Identify which cell holds the provided text, then report its (x, y) central coordinate. 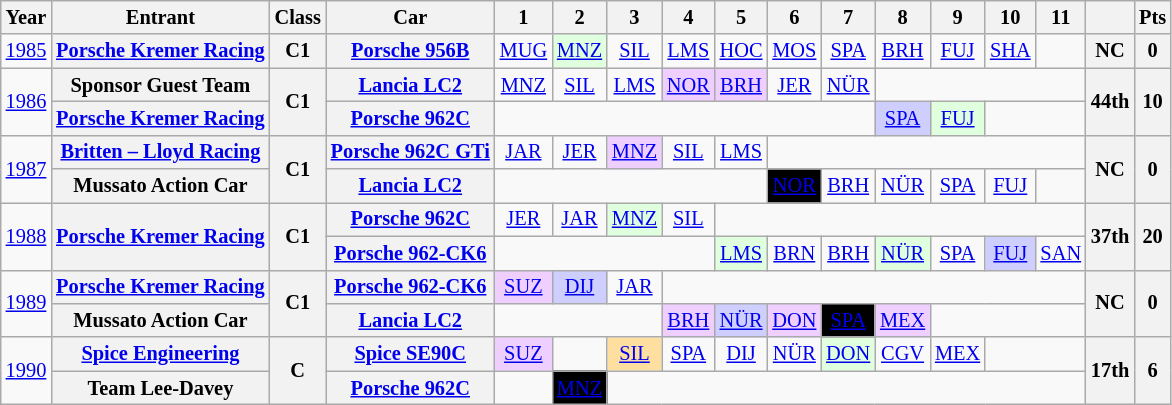
7 (848, 17)
Car (410, 17)
SHA (1010, 51)
9 (958, 17)
1987 (26, 168)
1988 (26, 236)
Spice Engineering (160, 354)
44th (1110, 102)
37th (1110, 236)
MOS (794, 51)
Spice SE90C (410, 354)
8 (902, 17)
Team Lee-Davey (160, 388)
1989 (26, 304)
1985 (26, 51)
SAN (1061, 253)
17th (1110, 370)
Sponsor Guest Team (160, 85)
C (298, 370)
HOC (742, 51)
Class (298, 17)
Entrant (160, 17)
Porsche 956B (410, 51)
2 (580, 17)
3 (634, 17)
11 (1061, 17)
1 (524, 17)
1990 (26, 370)
Pts (1152, 17)
4 (688, 17)
1986 (26, 102)
BRN (794, 253)
20 (1152, 236)
CGV (902, 354)
5 (742, 17)
Year (26, 17)
Porsche 962C GTi (410, 152)
Britten – Lloyd Racing (160, 152)
MUG (524, 51)
